Search for the cell housing the specified text and yield its [x, y] center coordinate. 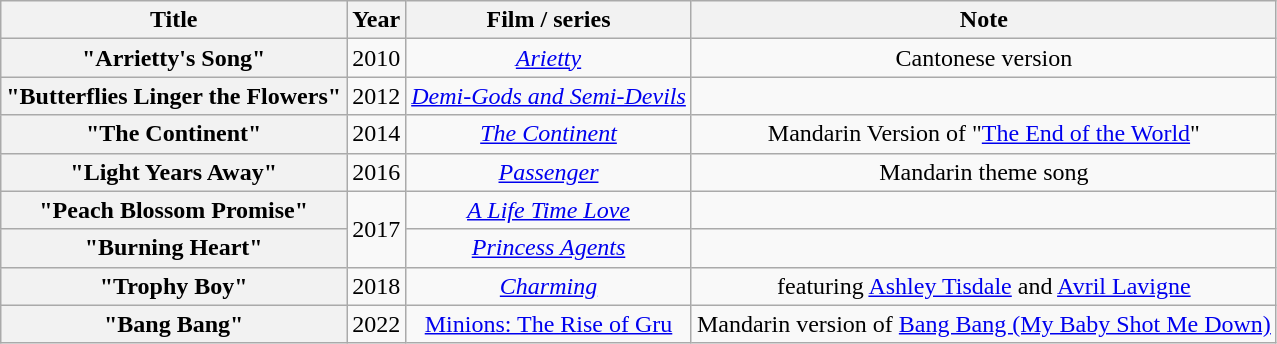
2012 [376, 96]
featuring Ashley Tisdale and Avril Lavigne [984, 286]
Mandarin Version of "The End of the World" [984, 134]
Arietty [549, 58]
"Light Years Away" [174, 172]
"Peach Blossom Promise" [174, 210]
A Life Time Love [549, 210]
Charming [549, 286]
Film / series [549, 20]
Passenger [549, 172]
2018 [376, 286]
Note [984, 20]
"Trophy Boy" [174, 286]
Mandarin version of Bang Bang (My Baby Shot Me Down) [984, 324]
Mandarin theme song [984, 172]
Title [174, 20]
2010 [376, 58]
Princess Agents [549, 248]
"Bang Bang" [174, 324]
"Butterflies Linger the Flowers" [174, 96]
Year [376, 20]
2016 [376, 172]
Demi-Gods and Semi-Devils [549, 96]
"The Continent" [174, 134]
Minions: The Rise of Gru [549, 324]
Cantonese version [984, 58]
2017 [376, 229]
"Burning Heart" [174, 248]
2022 [376, 324]
"Arrietty's Song" [174, 58]
The Continent [549, 134]
2014 [376, 134]
